Identify which cell holds the provided text, then report its (x, y) central coordinate. 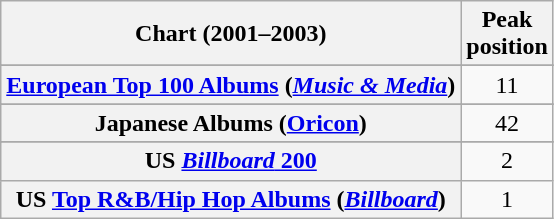
US Top R&B/Hip Hop Albums (Billboard) (231, 199)
1 (507, 199)
2 (507, 161)
US Billboard 200 (231, 161)
Chart (2001–2003) (231, 34)
European Top 100 Albums (Music & Media) (231, 85)
42 (507, 123)
11 (507, 85)
Peakposition (507, 34)
Japanese Albums (Oricon) (231, 123)
